Extract the (x, y) coordinate from the center of the cell holding the provided text.  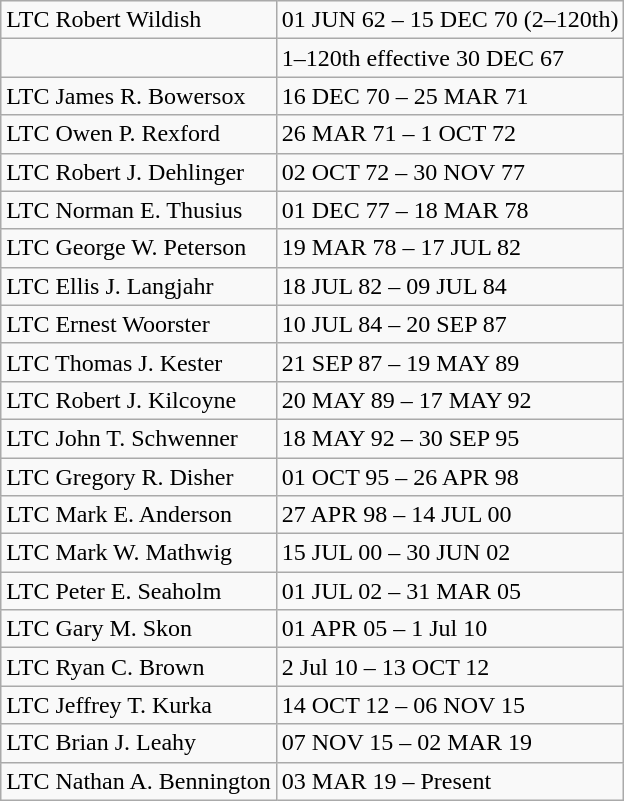
LTC Peter E. Seaholm (139, 591)
19 MAR 78 – 17 JUL 82 (450, 248)
LTC Gary M. Skon (139, 629)
07 NOV 15 – 02 MAR 19 (450, 743)
LTC John T. Schwenner (139, 438)
LTC Ernest Woorster (139, 324)
LTC George W. Peterson (139, 248)
LTC Norman E. Thusius (139, 210)
LTC Ellis J. Langjahr (139, 286)
01 DEC 77 – 18 MAR 78 (450, 210)
03 MAR 19 – Present (450, 781)
LTC Nathan A. Bennington (139, 781)
18 JUL 82 – 09 JUL 84 (450, 286)
14 OCT 12 – 06 NOV 15 (450, 705)
26 MAR 71 – 1 OCT 72 (450, 134)
27 APR 98 – 14 JUL 00 (450, 515)
LTC Jeffrey T. Kurka (139, 705)
LTC Owen P. Rexford (139, 134)
LTC Brian J. Leahy (139, 743)
LTC Mark W. Mathwig (139, 553)
01 OCT 95 – 26 APR 98 (450, 477)
LTC Robert J. Kilcoyne (139, 400)
LTC Gregory R. Disher (139, 477)
01 APR 05 – 1 Jul 10 (450, 629)
20 MAY 89 – 17 MAY 92 (450, 400)
15 JUL 00 – 30 JUN 02 (450, 553)
01 JUL 02 – 31 MAR 05 (450, 591)
2 Jul 10 – 13 OCT 12 (450, 667)
LTC Mark E. Anderson (139, 515)
LTC Ryan C. Brown (139, 667)
LTC James R. Bowersox (139, 96)
21 SEP 87 – 19 MAY 89 (450, 362)
LTC Robert Wildish (139, 20)
10 JUL 84 – 20 SEP 87 (450, 324)
01 JUN 62 – 15 DEC 70 (2–120th) (450, 20)
LTC Robert J. Dehlinger (139, 172)
LTC Thomas J. Kester (139, 362)
18 MAY 92 – 30 SEP 95 (450, 438)
1–120th effective 30 DEC 67 (450, 58)
16 DEC 70 – 25 MAR 71 (450, 96)
02 OCT 72 – 30 NOV 77 (450, 172)
